Determine the (x, y) coordinate at the center of the cell enclosing the given text.  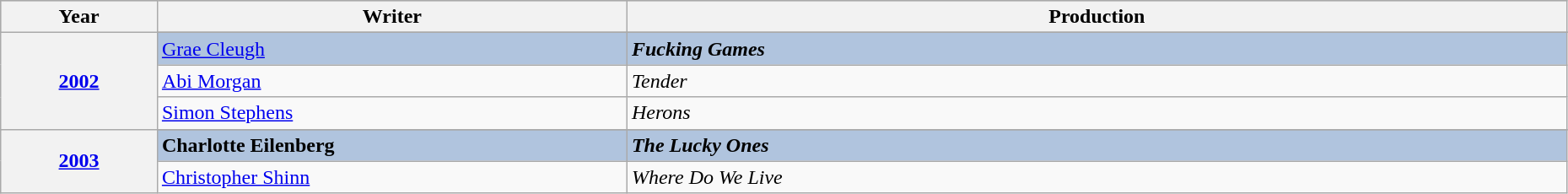
Tender (1097, 81)
Year (79, 17)
Charlotte Eilenberg (391, 145)
Fucking Games (1097, 49)
2003 (79, 161)
2002 (79, 81)
Herons (1097, 113)
Simon Stephens (391, 113)
Writer (391, 17)
Grae Cleugh (391, 49)
Where Do We Live (1097, 177)
The Lucky Ones (1097, 145)
Abi Morgan (391, 81)
Christopher Shinn (391, 177)
Production (1097, 17)
